Detect which cell encompasses the target text, then output its (x, y) center coordinate. 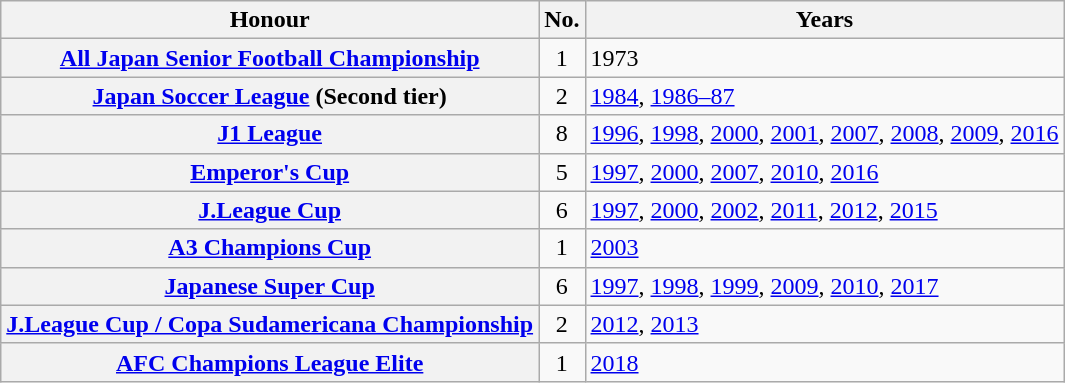
8 (562, 134)
Emperor's Cup (270, 172)
2012, 2013 (824, 324)
1984, 1986–87 (824, 96)
2003 (824, 248)
A3 Champions Cup (270, 248)
J1 League (270, 134)
2018 (824, 362)
5 (562, 172)
AFC Champions League Elite (270, 362)
1996, 1998, 2000, 2001, 2007, 2008, 2009, 2016 (824, 134)
No. (562, 20)
Japanese Super Cup (270, 286)
J.League Cup / Copa Sudamericana Championship (270, 324)
1997, 2000, 2002, 2011, 2012, 2015 (824, 210)
Years (824, 20)
1973 (824, 58)
1997, 1998, 1999, 2009, 2010, 2017 (824, 286)
All Japan Senior Football Championship (270, 58)
Japan Soccer League (Second tier) (270, 96)
J.League Cup (270, 210)
Honour (270, 20)
1997, 2000, 2007, 2010, 2016 (824, 172)
